Detect which cell encompasses the target text, then output its (X, Y) center coordinate. 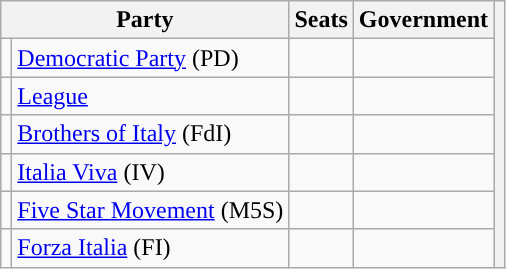
Seats (321, 20)
Brothers of Italy (FdI) (150, 134)
Five Star Movement (M5S) (150, 210)
Government (423, 20)
Forza Italia (FI) (150, 248)
Democratic Party (PD) (150, 58)
Party (145, 20)
Italia Viva (IV) (150, 172)
League (150, 96)
